Determine the (x, y) coordinate at the center of the cell enclosing the given text.  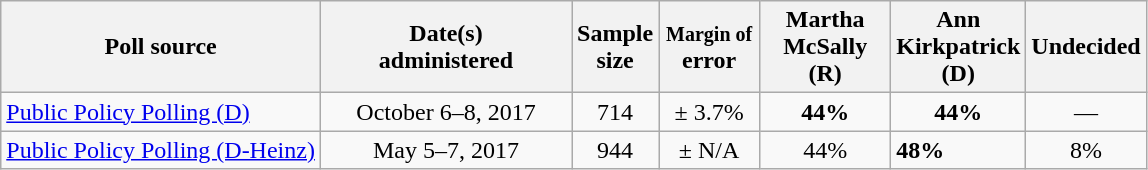
Poll source (161, 47)
May 5–7, 2017 (446, 150)
October 6–8, 2017 (446, 112)
Date(s)administered (446, 47)
Public Policy Polling (D-Heinz) (161, 150)
714 (616, 112)
48% (958, 150)
Samplesize (616, 47)
MarthaMcSally (R) (826, 47)
8% (1086, 150)
AnnKirkpatrick (D) (958, 47)
— (1086, 112)
± 3.7% (710, 112)
944 (616, 150)
Undecided (1086, 47)
Public Policy Polling (D) (161, 112)
Margin oferror (710, 47)
± N/A (710, 150)
